Search for the cell housing the specified text and yield its [X, Y] center coordinate. 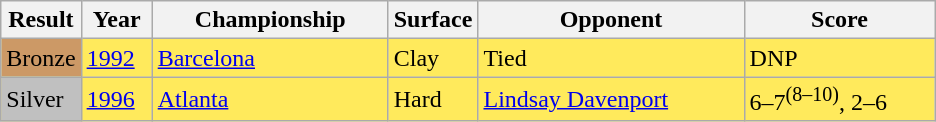
1992 [116, 58]
Year [116, 20]
Championship [270, 20]
Bronze [41, 58]
Atlanta [270, 100]
Clay [433, 58]
6–7(8–10), 2–6 [840, 100]
1996 [116, 100]
Surface [433, 20]
Lindsay Davenport [611, 100]
DNP [840, 58]
Hard [433, 100]
Opponent [611, 20]
Silver [41, 100]
Tied [611, 58]
Result [41, 20]
Barcelona [270, 58]
Score [840, 20]
